From the cell containing the given text, extract its center point as (x, y) coordinate. 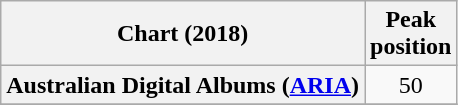
50 (411, 85)
Peak position (411, 34)
Chart (2018) (183, 34)
Australian Digital Albums (ARIA) (183, 85)
